Search for the cell housing the specified text and yield its (x, y) center coordinate. 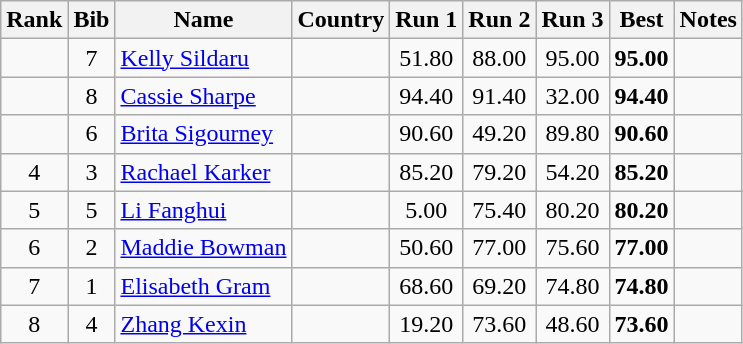
Country (341, 20)
Rank (34, 20)
49.20 (500, 134)
19.20 (426, 324)
75.60 (572, 248)
Run 3 (572, 20)
Best (642, 20)
50.60 (426, 248)
88.00 (500, 58)
75.40 (500, 210)
79.20 (500, 172)
2 (92, 248)
Run 1 (426, 20)
69.20 (500, 286)
Run 2 (500, 20)
3 (92, 172)
Name (204, 20)
1 (92, 286)
91.40 (500, 96)
48.60 (572, 324)
Bib (92, 20)
Zhang Kexin (204, 324)
Notes (708, 20)
32.00 (572, 96)
Maddie Bowman (204, 248)
5.00 (426, 210)
54.20 (572, 172)
Cassie Sharpe (204, 96)
Brita Sigourney (204, 134)
Kelly Sildaru (204, 58)
Li Fanghui (204, 210)
Elisabeth Gram (204, 286)
68.60 (426, 286)
89.80 (572, 134)
51.80 (426, 58)
Rachael Karker (204, 172)
